Pinpoint the cell where the given text exists, returning its (X, Y) midpoint coordinate. 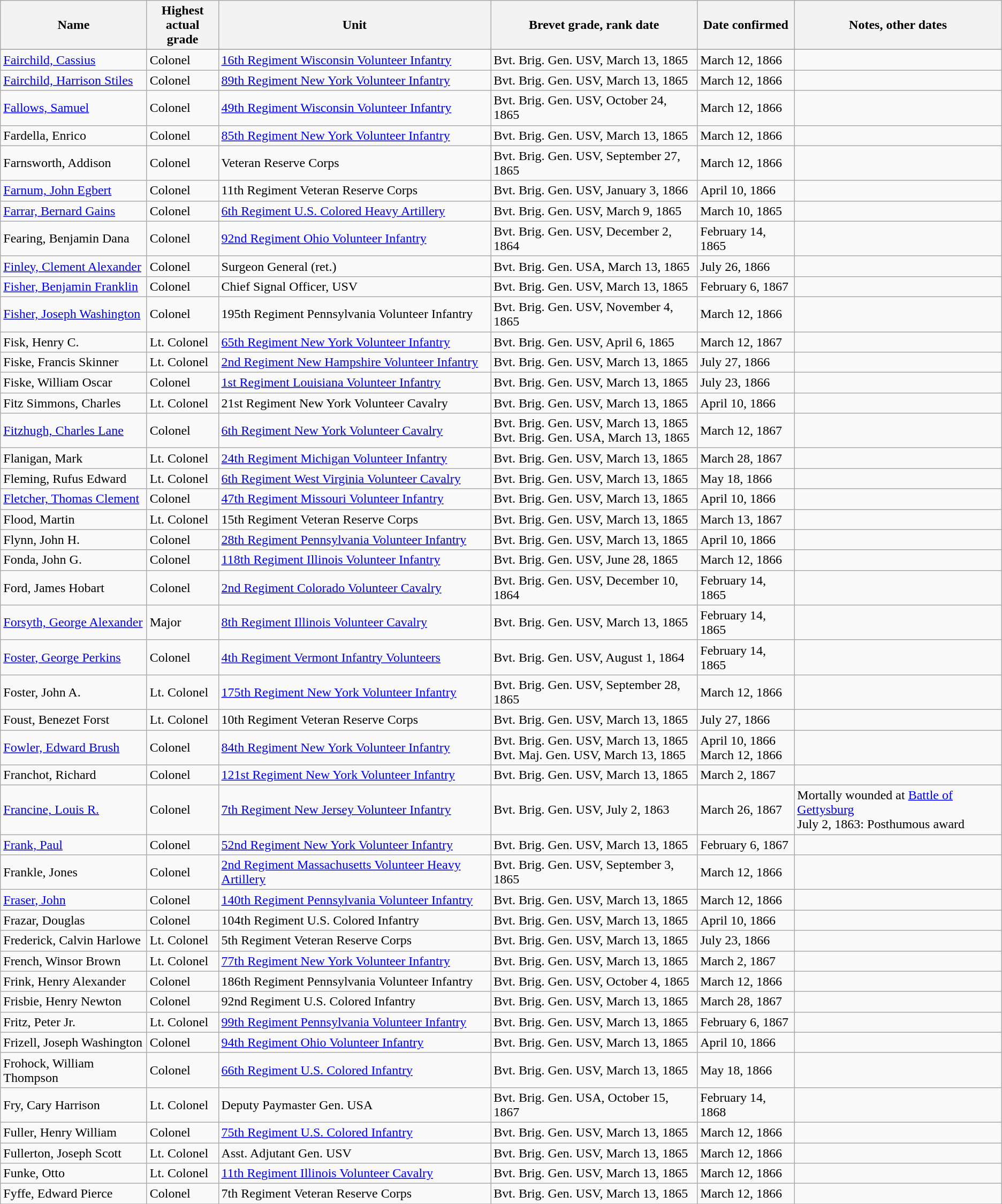
16th Regiment Wisconsin Volunteer Infantry (354, 60)
Flood, Martin (74, 519)
Bvt. Brig. Gen. USV, July 2, 1863 (594, 810)
6th Regiment New York Volunteer Cavalry (354, 430)
Frink, Henry Alexander (74, 981)
11th Regiment Illinois Volunteer Cavalry (354, 1173)
Bvt. Brig. Gen. USV, March 9, 1865 (594, 211)
Fonda, John G. (74, 560)
24th Regiment Michigan Volunteer Infantry (354, 458)
Foster, John A. (74, 692)
Fullerton, Joseph Scott (74, 1153)
Bvt. Brig. Gen. USA, March 13, 1865 (594, 266)
Farnum, John Egbert (74, 191)
186th Regiment Pennsylvania Volunteer Infantry (354, 981)
28th Regiment Pennsylvania Volunteer Infantry (354, 540)
Bvt. Brig. Gen. USV, September 27, 1865 (594, 163)
Bvt. Brig. Gen. USV, September 3, 1865 (594, 873)
15th Regiment Veteran Reserve Corps (354, 519)
Fiske, William Oscar (74, 383)
6th Regiment U.S. Colored Heavy Artillery (354, 211)
Fallows, Samuel (74, 108)
118th Regiment Illinois Volunteer Infantry (354, 560)
March 10, 1865 (746, 211)
Frohock, William Thompson (74, 1070)
8th Regiment Illinois Volunteer Cavalry (354, 622)
99th Regiment Pennsylvania Volunteer Infantry (354, 1022)
Flanigan, Mark (74, 458)
Fraser, John (74, 900)
Name (74, 25)
Fritz, Peter Jr. (74, 1022)
Finley, Clement Alexander (74, 266)
Farnsworth, Addison (74, 163)
April 10, 1866March 12, 1866 (746, 747)
Chief Signal Officer, USV (354, 286)
85th Regiment New York Volunteer Infantry (354, 135)
Bvt. Brig. Gen. USV, October 4, 1865 (594, 981)
Asst. Adjutant Gen. USV (354, 1153)
Bvt. Brig. Gen. USV, March 13, 1865Bvt. Maj. Gen. USV, March 13, 1865 (594, 747)
Fleming, Rufus Edward (74, 479)
52nd Regiment New York Volunteer Infantry (354, 845)
10th Regiment Veteran Reserve Corps (354, 720)
175th Regiment New York Volunteer Infantry (354, 692)
21st Regiment New York Volunteer Cavalry (354, 403)
Bvt. Brig. Gen. USV, November 4, 1865 (594, 314)
2nd Regiment New Hampshire Volunteer Infantry (354, 362)
Bvt. Brig. Gen. USV, October 24, 1865 (594, 108)
6th Regiment West Virginia Volunteer Cavalry (354, 479)
140th Regiment Pennsylvania Volunteer Infantry (354, 900)
Flynn, John H. (74, 540)
94th Regiment Ohio Volunteer Infantry (354, 1042)
March 26, 1867 (746, 810)
65th Regiment New York Volunteer Infantry (354, 342)
Farrar, Bernard Gains (74, 211)
Franchot, Richard (74, 775)
Frizell, Joseph Washington (74, 1042)
Fisk, Henry C. (74, 342)
121st Regiment New York Volunteer Infantry (354, 775)
Bvt. Brig. Gen. USV, January 3, 1866 (594, 191)
4th Regiment Vermont Infantry Volunteers (354, 657)
Bvt. Brig. Gen. USV, December 2, 1864 (594, 239)
Frisbie, Henry Newton (74, 1002)
Frederick, Calvin Harlowe (74, 941)
Fletcher, Thomas Clement (74, 499)
84th Regiment New York Volunteer Infantry (354, 747)
92nd Regiment Ohio Volunteer Infantry (354, 239)
2nd Regiment Colorado Volunteer Cavalry (354, 588)
March 13, 1867 (746, 519)
Fairchild, Harrison Stiles (74, 80)
Funke, Otto (74, 1173)
92nd Regiment U.S. Colored Infantry (354, 1002)
47th Regiment Missouri Volunteer Infantry (354, 499)
Mortally wounded at Battle of GettysburgJuly 2, 1863: Posthumous award (898, 810)
Surgeon General (ret.) (354, 266)
Bvt. Brig. Gen. USV, September 28, 1865 (594, 692)
89th Regiment New York Volunteer Infantry (354, 80)
1st Regiment Louisiana Volunteer Infantry (354, 383)
Ford, James Hobart (74, 588)
French, Winsor Brown (74, 961)
2nd Regiment Massachusetts Volunteer Heavy Artillery (354, 873)
Fitz Simmons, Charles (74, 403)
Frankle, Jones (74, 873)
Notes, other dates (898, 25)
104th Regiment U.S. Colored Infantry (354, 920)
Major (183, 622)
Frank, Paul (74, 845)
Bvt. Brig. Gen. USV, April 6, 1865 (594, 342)
Deputy Paymaster Gen. USA (354, 1105)
Foster, George Perkins (74, 657)
Fyffe, Edward Pierce (74, 1194)
Date confirmed (746, 25)
Brevet grade, rank date (594, 25)
77th Regiment New York Volunteer Infantry (354, 961)
Fiske, Francis Skinner (74, 362)
Francine, Louis R. (74, 810)
Foust, Benezet Forst (74, 720)
Forsyth, George Alexander (74, 622)
Bvt. Brig. Gen. USV, August 1, 1864 (594, 657)
Fairchild, Cassius (74, 60)
Fitzhugh, Charles Lane (74, 430)
Bvt. Brig. Gen. USV, June 28, 1865 (594, 560)
Fardella, Enrico (74, 135)
7th Regiment Veteran Reserve Corps (354, 1194)
66th Regiment U.S. Colored Infantry (354, 1070)
Fisher, Benjamin Franklin (74, 286)
Fowler, Edward Brush (74, 747)
Bvt. Brig. Gen. USA, October 15, 1867 (594, 1105)
195th Regiment Pennsylvania Volunteer Infantry (354, 314)
Fisher, Joseph Washington (74, 314)
Fry, Cary Harrison (74, 1105)
Bvt. Brig. Gen. USV, December 10, 1864 (594, 588)
49th Regiment Wisconsin Volunteer Infantry (354, 108)
11th Regiment Veteran Reserve Corps (354, 191)
Fuller, Henry William (74, 1132)
Bvt. Brig. Gen. USV, March 13, 1865Bvt. Brig. Gen. USA, March 13, 1865 (594, 430)
Highestactual grade (183, 25)
75th Regiment U.S. Colored Infantry (354, 1132)
7th Regiment New Jersey Volunteer Infantry (354, 810)
5th Regiment Veteran Reserve Corps (354, 941)
February 14, 1868 (746, 1105)
Unit (354, 25)
July 26, 1866 (746, 266)
Veteran Reserve Corps (354, 163)
Frazar, Douglas (74, 920)
Fearing, Benjamin Dana (74, 239)
